Return the [x, y] coordinate for the center point of the cell that contains the specified text.  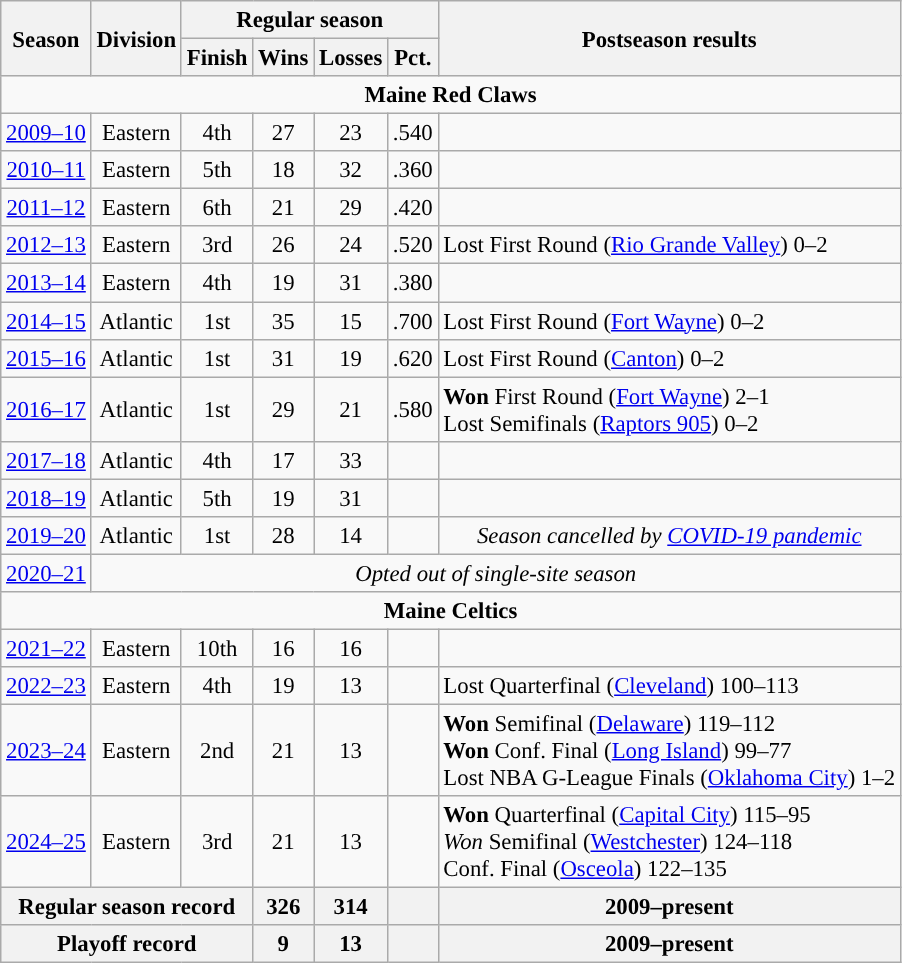
27 [284, 133]
35 [284, 321]
2nd [216, 751]
.380 [413, 283]
314 [351, 907]
2014–15 [46, 321]
.420 [413, 208]
Maine Red Claws [451, 95]
.540 [413, 133]
6th [216, 208]
2023–24 [46, 751]
2015–16 [46, 358]
14 [351, 536]
.360 [413, 170]
2024–25 [46, 842]
2013–14 [46, 283]
Division [136, 38]
Finish [216, 58]
.580 [413, 410]
17 [284, 460]
Postseason results [669, 38]
Won First Round (Fort Wayne) 2–1Lost Semifinals (Raptors 905) 0–2 [669, 410]
Lost Quarterfinal (Cleveland) 100–113 [669, 686]
Lost First Round (Rio Grande Valley) 0–2 [669, 245]
28 [284, 536]
15 [351, 321]
326 [284, 907]
2017–18 [46, 460]
2021–22 [46, 648]
10th [216, 648]
32 [351, 170]
2012–13 [46, 245]
26 [284, 245]
2010–11 [46, 170]
Lost First Round (Canton) 0–2 [669, 358]
18 [284, 170]
2019–20 [46, 536]
Losses [351, 58]
2020–21 [46, 573]
2009–10 [46, 133]
Won Semifinal (Delaware) 119–112Won Conf. Final (Long Island) 99–77Lost NBA G-League Finals (Oklahoma City) 1–2 [669, 751]
2011–12 [46, 208]
Pct. [413, 58]
Opted out of single-site season [496, 573]
Wins [284, 58]
Maine Celtics [451, 611]
2022–23 [46, 686]
Won Quarterfinal (Capital City) 115–95Won Semifinal (Westchester) 124–118Conf. Final (Osceola) 122–135 [669, 842]
Lost First Round (Fort Wayne) 0–2 [669, 321]
2016–17 [46, 410]
.620 [413, 358]
Playoff record [127, 944]
Regular season [310, 20]
Season [46, 38]
9 [284, 944]
Regular season record [127, 907]
Season cancelled by COVID-19 pandemic [669, 536]
23 [351, 133]
.700 [413, 321]
2018–19 [46, 498]
24 [351, 245]
.520 [413, 245]
33 [351, 460]
